Find where the given text appears and provide that cell's center as (x, y) coordinate. 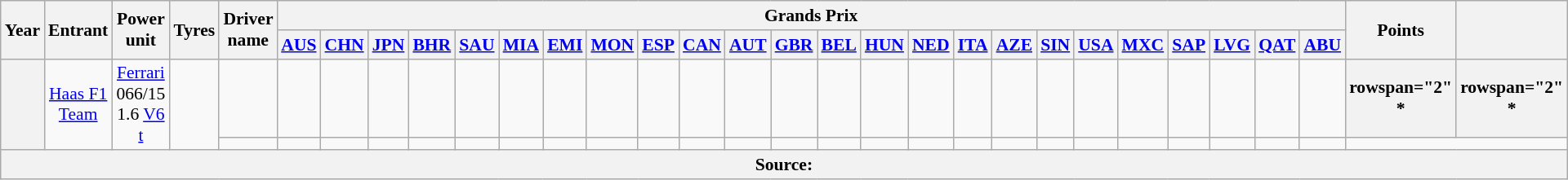
BHR (431, 45)
HUN (884, 45)
ABU (1322, 45)
NED (931, 45)
Haas F1 Team (78, 104)
AZE (1014, 45)
Power unit (140, 29)
CAN (702, 45)
ITA (973, 45)
Grands Prix (811, 15)
GBR (794, 45)
MIA (521, 45)
AUS (299, 45)
Source: (784, 165)
SAP (1189, 45)
EMI (565, 45)
MON (612, 45)
JPN (389, 45)
CHN (345, 45)
Entrant (78, 29)
QAT (1277, 45)
Points (1401, 29)
MXC (1143, 45)
Ferrari 066/15 1.6 V6 t (140, 104)
ESP (658, 45)
AUT (748, 45)
USA (1096, 45)
Tyres (194, 29)
BEL (840, 45)
SAU (477, 45)
LVG (1232, 45)
Year (23, 29)
Driver name (248, 29)
SIN (1055, 45)
